Determine the [X, Y] coordinate at the center of the cell enclosing the given text.  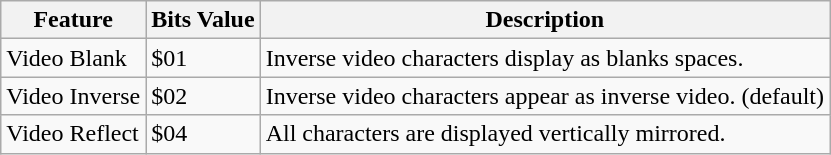
$01 [203, 58]
Feature [74, 20]
Video Reflect [74, 134]
Inverse video characters display as blanks spaces. [544, 58]
All characters are displayed vertically mirrored. [544, 134]
Video Blank [74, 58]
$02 [203, 96]
Video Inverse [74, 96]
Inverse video characters appear as inverse video. (default) [544, 96]
Description [544, 20]
Bits Value [203, 20]
$04 [203, 134]
